Detect which cell encompasses the target text, then output its [x, y] center coordinate. 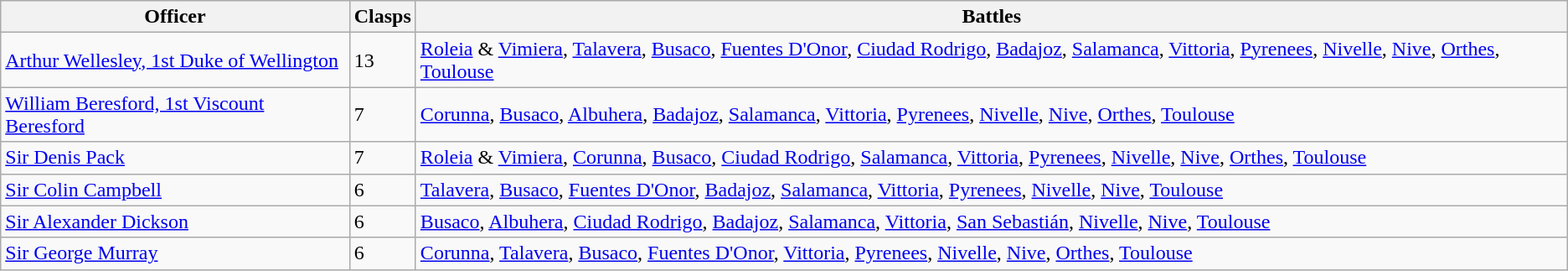
Roleia & Vimiera, Corunna, Busaco, Ciudad Rodrigo, Salamanca, Vittoria, Pyrenees, Nivelle, Nive, Orthes, Toulouse [992, 158]
Sir George Murray [175, 253]
Officer [175, 17]
Sir Colin Campbell [175, 190]
Corunna, Talavera, Busaco, Fuentes D'Onor, Vittoria, Pyrenees, Nivelle, Nive, Orthes, Toulouse [992, 253]
Talavera, Busaco, Fuentes D'Onor, Badajoz, Salamanca, Vittoria, Pyrenees, Nivelle, Nive, Toulouse [992, 190]
Sir Denis Pack [175, 158]
William Beresford, 1st Viscount Beresford [175, 114]
Arthur Wellesley, 1st Duke of Wellington [175, 60]
Battles [992, 17]
Sir Alexander Dickson [175, 221]
Roleia & Vimiera, Talavera, Busaco, Fuentes D'Onor, Ciudad Rodrigo, Badajoz, Salamanca, Vittoria, Pyrenees, Nivelle, Nive, Orthes, Toulouse [992, 60]
Corunna, Busaco, Albuhera, Badajoz, Salamanca, Vittoria, Pyrenees, Nivelle, Nive, Orthes, Toulouse [992, 114]
Busaco, Albuhera, Ciudad Rodrigo, Badajoz, Salamanca, Vittoria, San Sebastián, Nivelle, Nive, Toulouse [992, 221]
Clasps [382, 17]
13 [382, 60]
